Search for the cell housing the specified text and yield its [x, y] center coordinate. 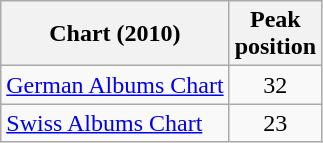
Swiss Albums Chart [115, 123]
Chart (2010) [115, 34]
German Albums Chart [115, 85]
Peakposition [275, 34]
23 [275, 123]
32 [275, 85]
